Return [x, y] of the center of cell containing provided text 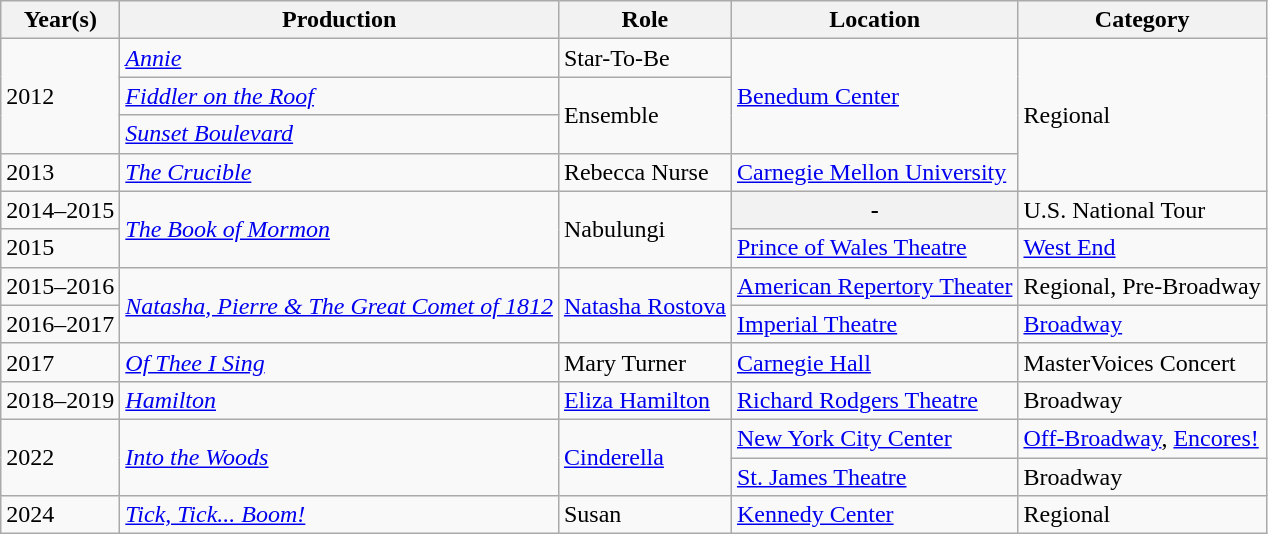
Kennedy Center [874, 515]
Production [340, 20]
Carnegie Mellon University [874, 172]
Star-To-Be [644, 58]
Rebecca Nurse [644, 172]
Sunset Boulevard [340, 134]
2014–2015 [60, 210]
Susan [644, 515]
Regional, Pre-Broadway [1142, 286]
Mary Turner [644, 362]
2016–2017 [60, 324]
Location [874, 20]
Nabulungi [644, 229]
The Book of Mormon [340, 229]
- [874, 210]
Natasha Rostova [644, 305]
The Crucible [340, 172]
Into the Woods [340, 457]
Tick, Tick... Boom! [340, 515]
Annie [340, 58]
2012 [60, 96]
Fiddler on the Roof [340, 96]
Benedum Center [874, 96]
Year(s) [60, 20]
Carnegie Hall [874, 362]
West End [1142, 248]
Cinderella [644, 457]
2017 [60, 362]
Richard Rodgers Theatre [874, 400]
2013 [60, 172]
Natasha, Pierre & The Great Comet of 1812 [340, 305]
Hamilton [340, 400]
Off-Broadway, Encores! [1142, 438]
Of Thee I Sing [340, 362]
Category [1142, 20]
Role [644, 20]
Prince of Wales Theatre [874, 248]
Eliza Hamilton [644, 400]
Ensemble [644, 115]
2018–2019 [60, 400]
St. James Theatre [874, 477]
2015 [60, 248]
2015–2016 [60, 286]
Imperial Theatre [874, 324]
New York City Center [874, 438]
U.S. National Tour [1142, 210]
2024 [60, 515]
MasterVoices Concert [1142, 362]
2022 [60, 457]
American Repertory Theater [874, 286]
